For the text-containing cell, return its midpoint in [x, y] coordinate format. 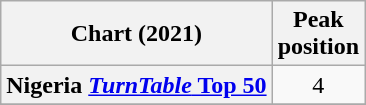
4 [318, 85]
Chart (2021) [136, 34]
Peakposition [318, 34]
Nigeria TurnTable Top 50 [136, 85]
